Return (x, y) of the center of cell containing provided text 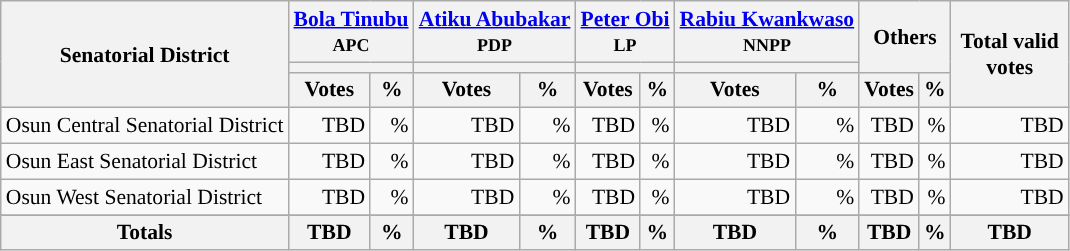
Total valid votes (1010, 54)
Atiku AbubakarPDP (495, 32)
Senatorial District (145, 54)
Osun Central Senatorial District (145, 126)
Osun West Senatorial District (145, 197)
Peter ObiLP (626, 32)
Totals (145, 233)
Others (904, 36)
Rabiu KwankwasoNNPP (768, 32)
Osun East Senatorial District (145, 162)
Bola TinubuAPC (350, 32)
